Find where the given text appears and provide that cell's center as (X, Y) coordinate. 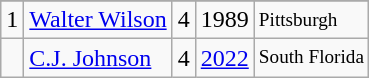
C.J. Johnson (98, 58)
South Florida (311, 58)
2022 (224, 58)
1989 (224, 20)
Walter Wilson (98, 20)
1 (12, 20)
Pittsburgh (311, 20)
